Capture the cell that displays the provided text and extract its (x, y) central coordinate. 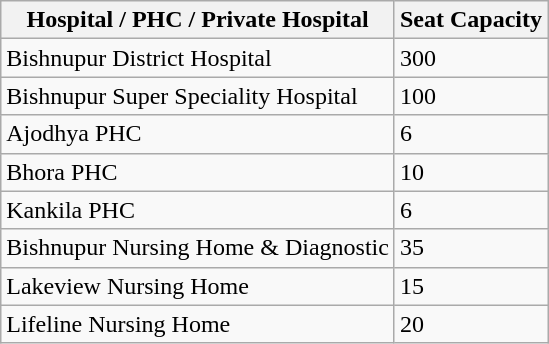
Ajodhya PHC (198, 134)
Bishnupur Super Speciality Hospital (198, 96)
Bhora PHC (198, 172)
35 (470, 248)
20 (470, 324)
100 (470, 96)
Seat Capacity (470, 20)
Bishnupur District Hospital (198, 58)
Bishnupur Nursing Home & Diagnostic (198, 248)
Kankila PHC (198, 210)
Hospital / PHC / Private Hospital (198, 20)
15 (470, 286)
300 (470, 58)
10 (470, 172)
Lifeline Nursing Home (198, 324)
Lakeview Nursing Home (198, 286)
